For the text-containing cell, return its midpoint in (x, y) coordinate format. 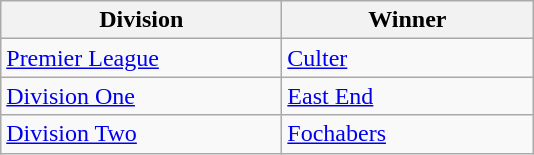
Winner (408, 20)
Fochabers (408, 134)
Division (142, 20)
East End (408, 96)
Division One (142, 96)
Premier League (142, 58)
Culter (408, 58)
Division Two (142, 134)
